From the cell containing the given text, extract its center point as [X, Y] coordinate. 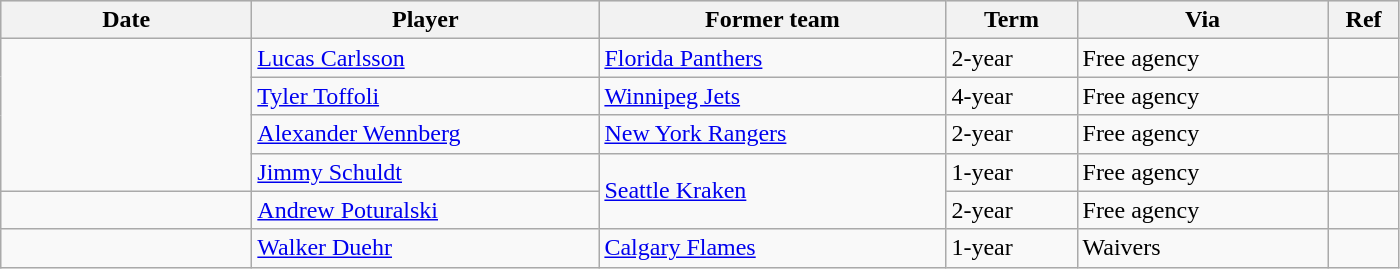
New York Rangers [772, 134]
Andrew Poturalski [426, 210]
Ref [1364, 20]
Lucas Carlsson [426, 58]
4-year [1012, 96]
Florida Panthers [772, 58]
Tyler Toffoli [426, 96]
Winnipeg Jets [772, 96]
Walker Duehr [426, 248]
Via [1202, 20]
Seattle Kraken [772, 191]
Date [126, 20]
Alexander Wennberg [426, 134]
Calgary Flames [772, 248]
Jimmy Schuldt [426, 172]
Waivers [1202, 248]
Player [426, 20]
Term [1012, 20]
Former team [772, 20]
